Scan for the cell matching the given text and deliver its (X, Y) coordinate at center. 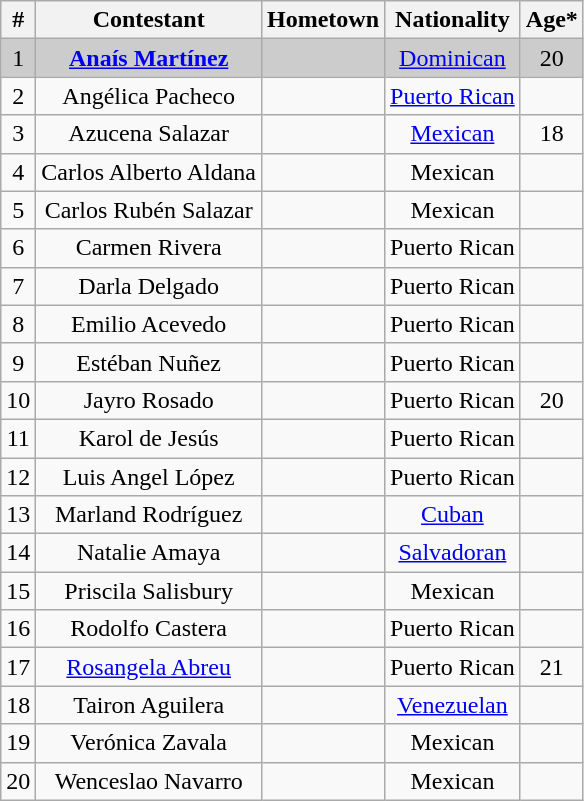
8 (18, 324)
Nationality (453, 20)
Verónica Zavala (149, 743)
11 (18, 438)
4 (18, 172)
7 (18, 286)
Estéban Nuñez (149, 362)
Marland Rodríguez (149, 515)
Natalie Amaya (149, 553)
Cuban (453, 515)
Carlos Alberto Aldana (149, 172)
Karol de Jesús (149, 438)
6 (18, 248)
Emilio Acevedo (149, 324)
Tairon Aguilera (149, 705)
Rosangela Abreu (149, 667)
Hometown (324, 20)
12 (18, 477)
9 (18, 362)
Wenceslao Navarro (149, 781)
Angélica Pacheco (149, 96)
19 (18, 743)
2 (18, 96)
1 (18, 58)
Jayro Rosado (149, 400)
Venezuelan (453, 705)
Contestant (149, 20)
Luis Angel López (149, 477)
14 (18, 553)
13 (18, 515)
Rodolfo Castera (149, 629)
21 (552, 667)
15 (18, 591)
Carmen Rivera (149, 248)
Azucena Salazar (149, 134)
Carlos Rubén Salazar (149, 210)
5 (18, 210)
16 (18, 629)
Age* (552, 20)
Darla Delgado (149, 286)
3 (18, 134)
Salvadoran (453, 553)
10 (18, 400)
Priscila Salisbury (149, 591)
Dominican (453, 58)
Anaís Martínez (149, 58)
17 (18, 667)
# (18, 20)
